Return [x, y] of the center of cell containing provided text 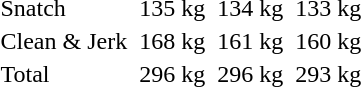
161 kg [250, 41]
168 kg [172, 41]
